Identify which cell holds the provided text, then report its (X, Y) central coordinate. 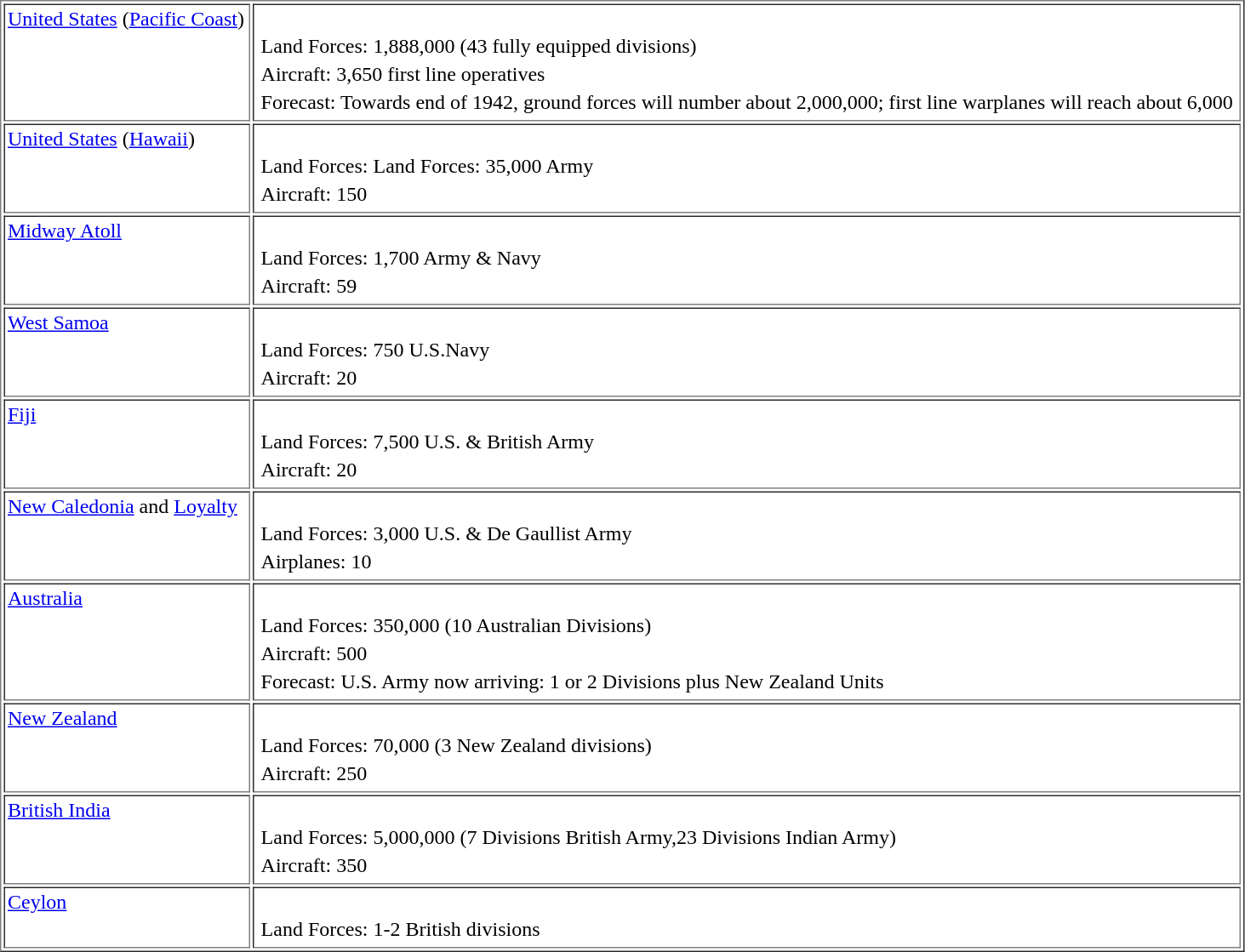
Land Forces: 3,000 U.S. & De Gaullist Army (446, 533)
New Caledonia and Loyalty (127, 536)
Land Forces: Land Forces: 35,000 Army (427, 166)
United States (Pacific Coast) (127, 62)
Aircraft: 500 (572, 653)
Airplanes: 10 (446, 562)
Land Forces: 750 U.S.Navy Aircraft: 20 (747, 352)
Land Forces: 5,000,000 (7 Divisions British Army,23 Divisions Indian Army) (579, 837)
Fiji (127, 444)
Land Forces: 5,000,000 (7 Divisions British Army,23 Divisions Indian Army) Aircraft: 350 (747, 839)
Land Forces: 70,000 (3 New Zealand divisions) (456, 745)
Land Forces: 70,000 (3 New Zealand divisions) Aircraft: 250 (747, 747)
Land Forces: 1,888,000 (43 fully equipped divisions) (747, 46)
Forecast: U.S. Army now arriving: 1 or 2 Divisions plus New Zealand Units (572, 681)
Aircraft: 3,650 first line operatives (747, 74)
Aircraft: 350 (579, 865)
Aircraft: 59 (401, 286)
West Samoa (127, 352)
Land Forces: 350,000 (10 Australian Divisions) Aircraft: 500 Forecast: U.S. Army now arriving: 1 or 2 Divisions plus New Zealand Units (747, 642)
Land Forces: 7,500 U.S. & British Army Aircraft: 20 (747, 444)
United States (Hawaii) (127, 168)
Ceylon (127, 917)
Land Forces: 1,700 Army & Navy (401, 258)
Land Forces: Land Forces: 35,000 Army Aircraft: 150 (747, 168)
Aircraft: 250 (456, 773)
British India (127, 839)
Aircraft: 150 (427, 194)
Land Forces: 350,000 (10 Australian Divisions) (572, 625)
Midway Atoll (127, 260)
Australia (127, 642)
New Zealand (127, 747)
Land Forces: 750 U.S.Navy (375, 350)
Forecast: Towards end of 1942, ground forces will number about 2,000,000; first line warplanes will reach about 6,000 (747, 102)
Land Forces: 7,500 U.S. & British Army (427, 442)
Land Forces: 1,700 Army & Navy Aircraft: 59 (747, 260)
Land Forces: 3,000 U.S. & De Gaullist Army Airplanes: 10 (747, 536)
